Search for the cell housing the specified text and yield its [x, y] center coordinate. 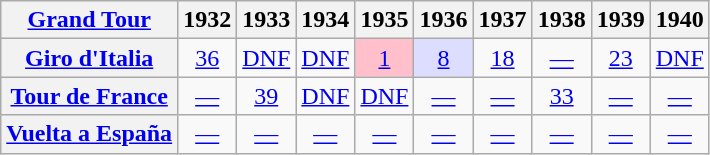
1934 [326, 20]
1939 [620, 20]
1936 [444, 20]
1935 [384, 20]
18 [502, 58]
Grand Tour [90, 20]
1940 [680, 20]
Tour de France [90, 96]
Giro d'Italia [90, 58]
36 [208, 58]
1933 [266, 20]
1932 [208, 20]
8 [444, 58]
Vuelta a España [90, 134]
39 [266, 96]
1 [384, 58]
23 [620, 58]
1937 [502, 20]
33 [562, 96]
1938 [562, 20]
